Capture the cell that displays the provided text and extract its (x, y) central coordinate. 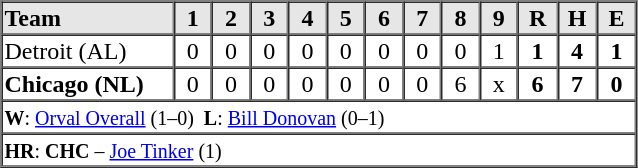
5 (346, 18)
H (577, 18)
W: Orval Overall (1–0) L: Bill Donovan (0–1) (319, 116)
R (538, 18)
9 (499, 18)
x (499, 84)
E (616, 18)
HR: CHC – Joe Tinker (1) (319, 150)
Chicago (NL) (88, 84)
3 (269, 18)
Detroit (AL) (88, 50)
Team (88, 18)
8 (460, 18)
2 (231, 18)
